Capture the cell that displays the provided text and extract its (X, Y) central coordinate. 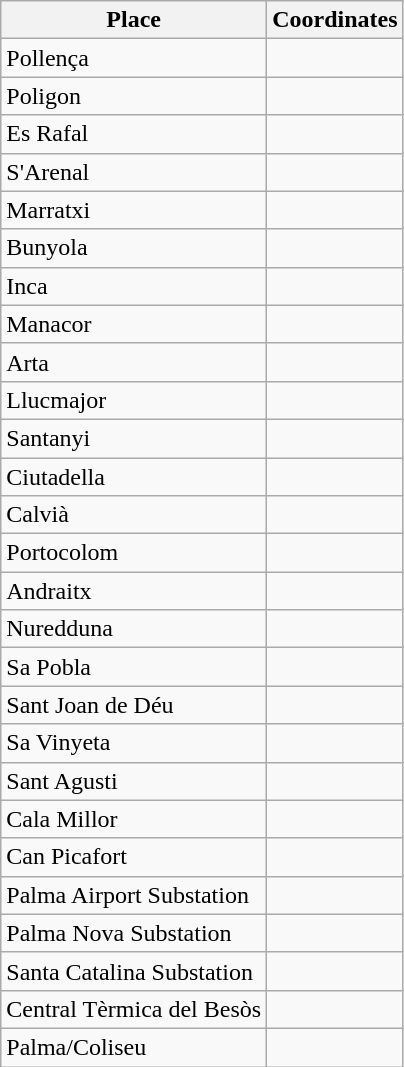
Nuredduna (134, 629)
Palma Nova Substation (134, 933)
Inca (134, 286)
Coordinates (335, 20)
Santanyi (134, 438)
Ciutadella (134, 477)
Sant Agusti (134, 781)
Cala Millor (134, 819)
Llucmajor (134, 400)
Sant Joan de Déu (134, 705)
Bunyola (134, 248)
Marratxi (134, 210)
Sa Pobla (134, 667)
Central Tèrmica del Besòs (134, 1009)
Es Rafal (134, 134)
Poligon (134, 96)
S'Arenal (134, 172)
Arta (134, 362)
Place (134, 20)
Sa Vinyeta (134, 743)
Calvià (134, 515)
Andraitx (134, 591)
Santa Catalina Substation (134, 971)
Palma Airport Substation (134, 895)
Pollença (134, 58)
Portocolom (134, 553)
Manacor (134, 324)
Palma/Coliseu (134, 1047)
Can Picafort (134, 857)
